Detect which cell encompasses the target text, then output its (x, y) center coordinate. 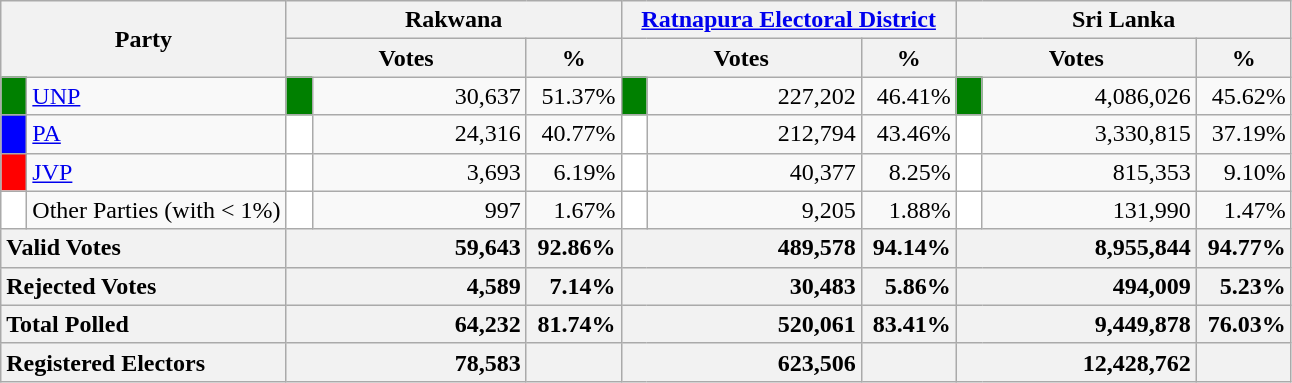
40.77% (574, 134)
24,316 (419, 134)
Valid Votes (144, 248)
1.67% (574, 210)
4,589 (406, 286)
Sri Lanka (1124, 20)
30,637 (419, 96)
997 (419, 210)
Total Polled (144, 324)
Rejected Votes (144, 286)
92.86% (574, 248)
520,061 (741, 324)
78,583 (406, 362)
45.62% (1244, 96)
8.25% (908, 172)
81.74% (574, 324)
494,009 (1076, 286)
6.19% (574, 172)
43.46% (908, 134)
94.77% (1244, 248)
131,990 (1089, 210)
815,353 (1089, 172)
JVP (156, 172)
30,483 (741, 286)
51.37% (574, 96)
212,794 (754, 134)
64,232 (406, 324)
37.19% (1244, 134)
UNP (156, 96)
Rakwana (454, 20)
Registered Electors (144, 362)
3,330,815 (1089, 134)
9,205 (754, 210)
5.23% (1244, 286)
Party (144, 39)
489,578 (741, 248)
94.14% (908, 248)
12,428,762 (1076, 362)
8,955,844 (1076, 248)
Ratnapura Electoral District (788, 20)
83.41% (908, 324)
Other Parties (with < 1%) (156, 210)
3,693 (419, 172)
623,506 (741, 362)
76.03% (1244, 324)
59,643 (406, 248)
9,449,878 (1076, 324)
5.86% (908, 286)
227,202 (754, 96)
1.47% (1244, 210)
9.10% (1244, 172)
46.41% (908, 96)
40,377 (754, 172)
7.14% (574, 286)
4,086,026 (1089, 96)
PA (156, 134)
1.88% (908, 210)
